Determine the [X, Y] coordinate at the center of the cell enclosing the given text.  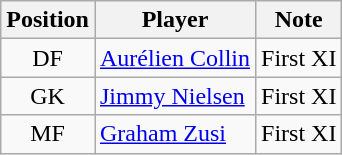
DF [48, 58]
Jimmy Nielsen [174, 96]
MF [48, 134]
Graham Zusi [174, 134]
Player [174, 20]
Position [48, 20]
Aurélien Collin [174, 58]
Note [299, 20]
GK [48, 96]
